For the text-containing cell, return its midpoint in (X, Y) coordinate format. 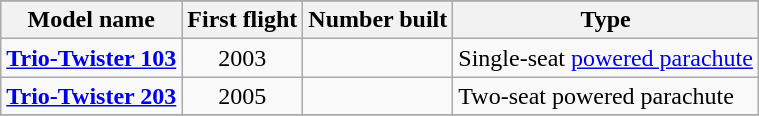
First flight (242, 20)
Single-seat powered parachute (606, 58)
Model name (92, 20)
Trio-Twister 103 (92, 58)
Trio-Twister 203 (92, 96)
Two-seat powered parachute (606, 96)
Type (606, 20)
2005 (242, 96)
Number built (378, 20)
2003 (242, 58)
